Return the [X, Y] coordinate for the center point of the cell that contains the specified text.  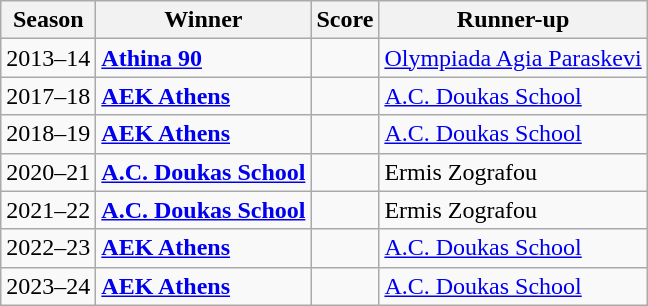
2022–23 [48, 248]
2017–18 [48, 96]
2018–19 [48, 134]
Olympiada Agia Paraskevi [513, 58]
Runner-up [513, 20]
Score [345, 20]
Season [48, 20]
Athina 90 [204, 58]
2021–22 [48, 210]
Winner [204, 20]
2013–14 [48, 58]
2023–24 [48, 286]
2020–21 [48, 172]
